Find where the given text appears and provide that cell's center as [X, Y] coordinate. 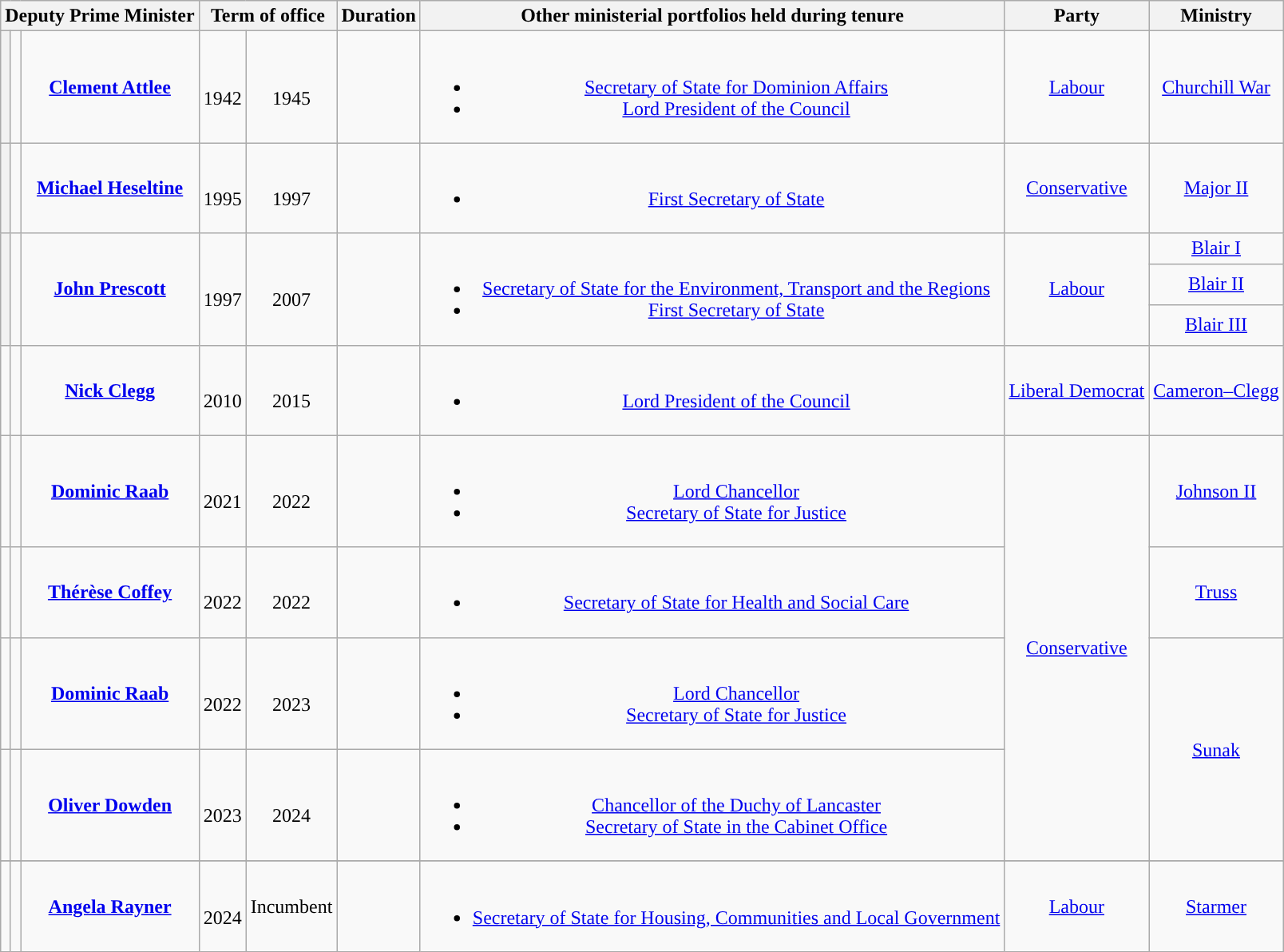
Churchill War [1216, 87]
Cameron–Clegg [1216, 390]
Deputy Prime Minister [100, 16]
Incumbent [291, 906]
Angela Rayner [110, 906]
1995 [222, 188]
Sunak [1216, 749]
Party [1076, 16]
John Prescott [110, 289]
Truss [1216, 593]
Michael Heseltine [110, 188]
First Secretary of State [712, 188]
Nick Clegg [110, 390]
Lord President of the Council [712, 390]
Starmer [1216, 906]
Term of office [268, 16]
Clement Attlee [110, 87]
2007 [291, 289]
Thérèse Coffey [110, 593]
1942 [222, 87]
Blair II [1216, 284]
2010 [222, 390]
Oliver Dowden [110, 805]
2021 [222, 491]
Chancellor of the Duchy of LancasterSecretary of State in the Cabinet Office [712, 805]
Secretary of State for Dominion Affairs Lord President of the Council [712, 87]
Other ministerial portfolios held during tenure [712, 16]
Major II [1216, 188]
Secretary of State for Housing, Communities and Local Government [712, 906]
Blair I [1216, 248]
Secretary of State for the Environment, Transport and the Regions First Secretary of State [712, 289]
Johnson II [1216, 491]
2015 [291, 390]
1945 [291, 87]
Blair III [1216, 324]
Duration [378, 16]
Liberal Democrat [1076, 390]
Secretary of State for Health and Social Care [712, 593]
Ministry [1216, 16]
